For the text-containing cell, return its midpoint in (x, y) coordinate format. 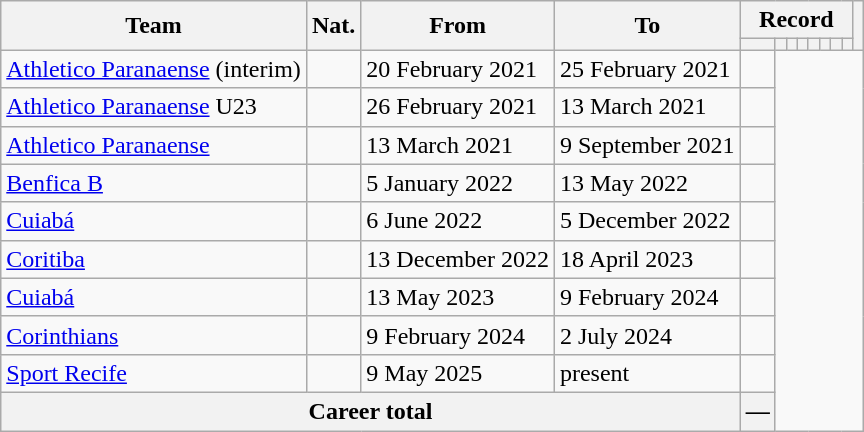
present (647, 373)
13 December 2022 (458, 259)
Career total (370, 411)
9 May 2025 (458, 373)
13 May 2023 (458, 297)
5 January 2022 (458, 183)
Record (796, 20)
6 June 2022 (458, 221)
9 September 2021 (647, 145)
To (647, 26)
Coritiba (154, 259)
Athletico Paranaense (interim) (154, 69)
Sport Recife (154, 373)
2 July 2024 (647, 335)
20 February 2021 (458, 69)
Corinthians (154, 335)
5 December 2022 (647, 221)
Benfica B (154, 183)
Nat. (333, 26)
From (458, 26)
Team (154, 26)
25 February 2021 (647, 69)
Athletico Paranaense U23 (154, 107)
— (758, 411)
18 April 2023 (647, 259)
13 May 2022 (647, 183)
Athletico Paranaense (154, 145)
26 February 2021 (458, 107)
